Extract the (X, Y) coordinate from the center of the cell holding the provided text.  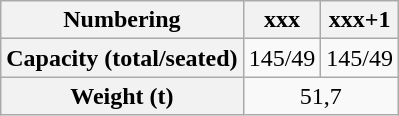
xxx (282, 20)
51,7 (320, 96)
xxx+1 (360, 20)
Weight (t) (122, 96)
Numbering (122, 20)
Capacity (total/seated) (122, 58)
